Locate the cell with the specified text and output its [X, Y] center coordinate. 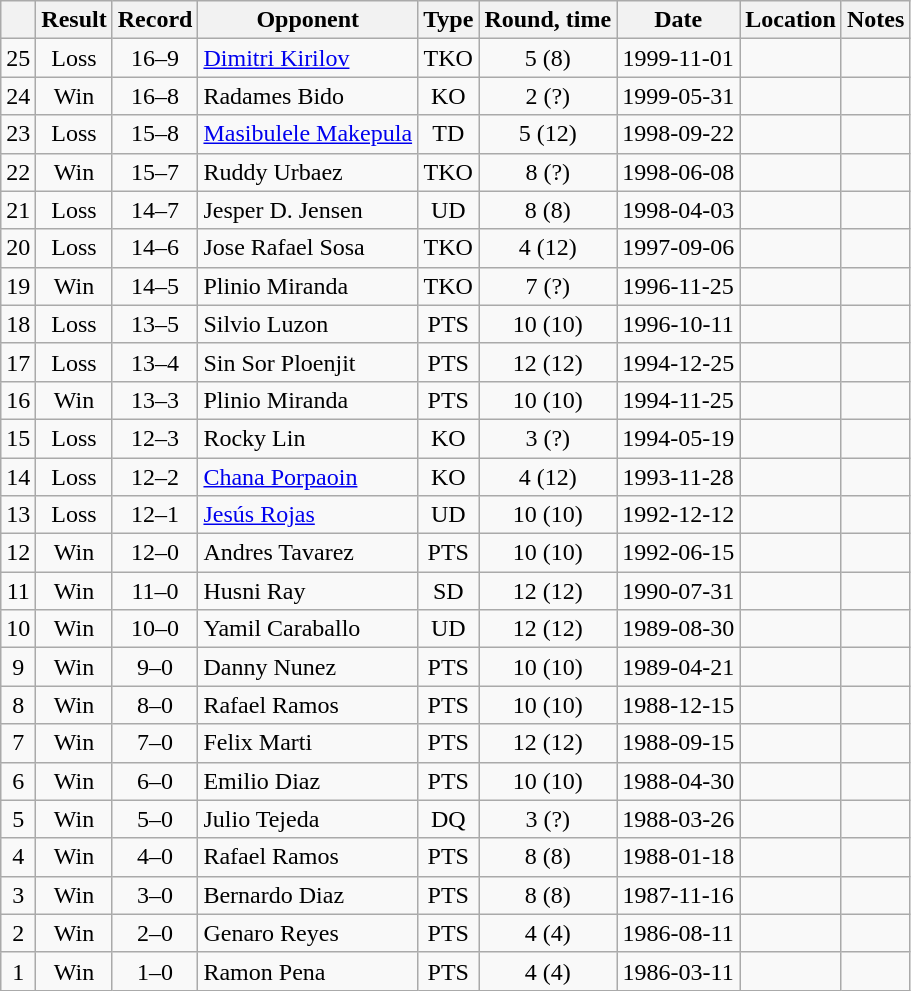
12 [18, 553]
Ramon Pena [308, 971]
4–0 [155, 857]
1988-09-15 [678, 743]
23 [18, 134]
Record [155, 20]
1988-01-18 [678, 857]
Julio Tejeda [308, 819]
Dimitri Kirilov [308, 58]
9 [18, 667]
24 [18, 96]
Jesper D. Jensen [308, 210]
Yamil Caraballo [308, 629]
1992-06-15 [678, 553]
1993-11-28 [678, 477]
1998-04-03 [678, 210]
DQ [448, 819]
Danny Nunez [308, 667]
2–0 [155, 933]
SD [448, 591]
1988-12-15 [678, 705]
14–5 [155, 286]
Andres Tavarez [308, 553]
Masibulele Makepula [308, 134]
Sin Sor Ploenjit [308, 362]
6 [18, 781]
1999-05-31 [678, 96]
9–0 [155, 667]
Notes [875, 20]
17 [18, 362]
20 [18, 248]
2 (?) [548, 96]
1986-03-11 [678, 971]
15–8 [155, 134]
22 [18, 172]
10–0 [155, 629]
14–7 [155, 210]
3 [18, 895]
12–0 [155, 553]
1986-08-11 [678, 933]
Chana Porpaoin [308, 477]
1998-06-08 [678, 172]
1994-12-25 [678, 362]
Round, time [548, 20]
7 (?) [548, 286]
1 [18, 971]
1989-04-21 [678, 667]
15 [18, 438]
1997-09-06 [678, 248]
5 (8) [548, 58]
15–7 [155, 172]
Silvio Luzon [308, 324]
Result [74, 20]
12–3 [155, 438]
2 [18, 933]
1999-11-01 [678, 58]
Rocky Lin [308, 438]
8 [18, 705]
25 [18, 58]
3–0 [155, 895]
12–2 [155, 477]
Husni Ray [308, 591]
Opponent [308, 20]
Radames Bido [308, 96]
1988-04-30 [678, 781]
5 [18, 819]
8–0 [155, 705]
4 [18, 857]
Location [791, 20]
13 [18, 515]
1996-10-11 [678, 324]
13–5 [155, 324]
19 [18, 286]
8 (?) [548, 172]
Jose Rafael Sosa [308, 248]
Felix Marti [308, 743]
5–0 [155, 819]
1996-11-25 [678, 286]
1992-12-12 [678, 515]
7–0 [155, 743]
Ruddy Urbaez [308, 172]
11–0 [155, 591]
1994-05-19 [678, 438]
7 [18, 743]
16–9 [155, 58]
11 [18, 591]
1989-08-30 [678, 629]
1990-07-31 [678, 591]
5 (12) [548, 134]
6–0 [155, 781]
12–1 [155, 515]
TD [448, 134]
1998-09-22 [678, 134]
16 [18, 400]
Genaro Reyes [308, 933]
Jesús Rojas [308, 515]
13–4 [155, 362]
Type [448, 20]
1–0 [155, 971]
16–8 [155, 96]
Date [678, 20]
1988-03-26 [678, 819]
Emilio Diaz [308, 781]
14–6 [155, 248]
1987-11-16 [678, 895]
14 [18, 477]
Bernardo Diaz [308, 895]
21 [18, 210]
18 [18, 324]
10 [18, 629]
1994-11-25 [678, 400]
13–3 [155, 400]
